Determine the (X, Y) coordinate at the center of the cell enclosing the given text.  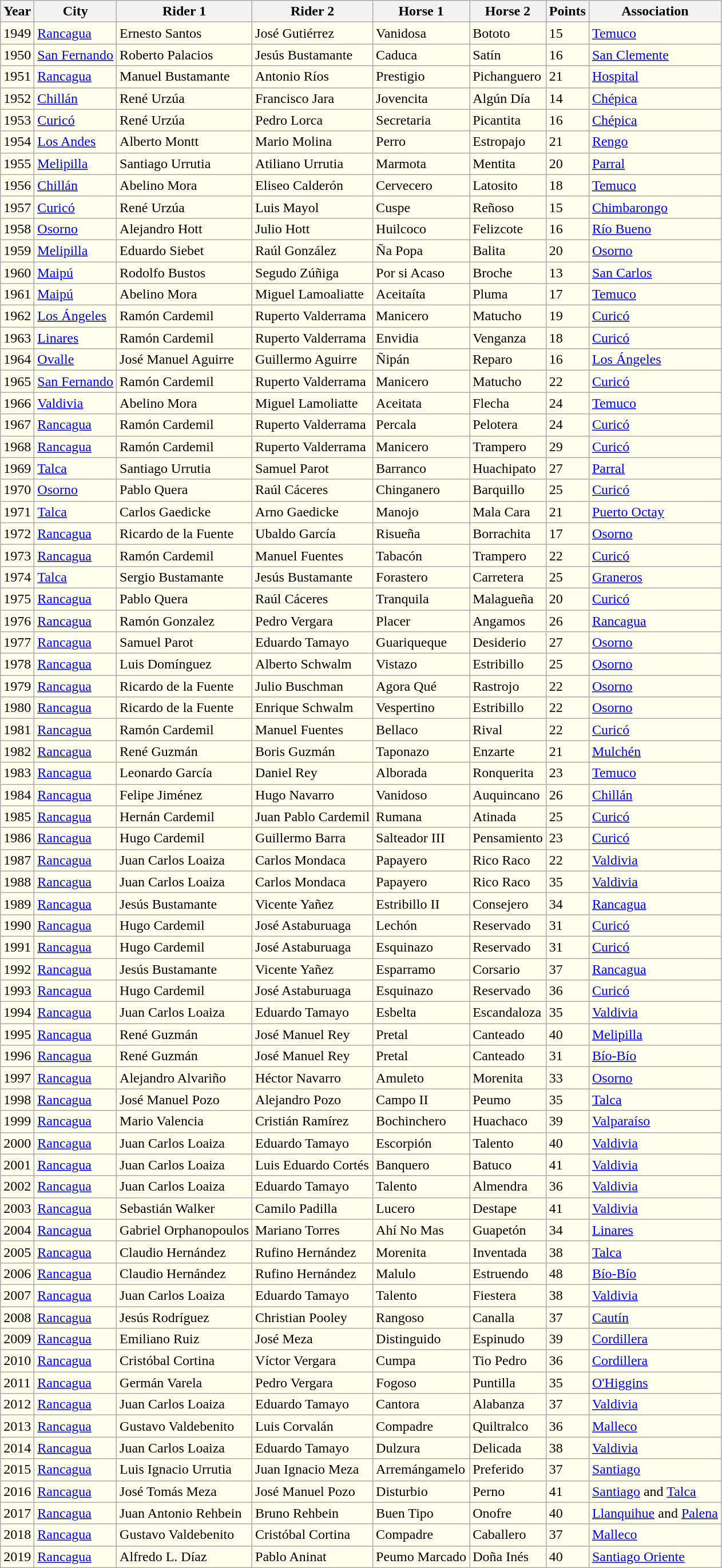
Luis Mayol (312, 207)
1963 (17, 338)
Puerto Octay (654, 512)
1975 (17, 599)
Llanquihue and Palena (654, 1513)
Destape (508, 1208)
Preferido (508, 1470)
Aceitaíta (421, 295)
Mulchén (654, 751)
Luis Domínguez (184, 664)
2006 (17, 1273)
1980 (17, 708)
Enrique Schwalm (312, 708)
Alabanza (508, 1404)
Eliseo Calderón (312, 185)
Reñoso (508, 207)
1990 (17, 925)
Borrachita (508, 534)
2004 (17, 1230)
Venganza (508, 338)
Raúl González (312, 250)
Sergio Bustamante (184, 577)
Miguel Lamoaliatte (312, 295)
Arno Gaedicke (312, 512)
2002 (17, 1187)
Mala Cara (508, 512)
Corsario (508, 969)
Sebastián Walker (184, 1208)
2005 (17, 1252)
Víctor Vergara (312, 1361)
Cautín (654, 1317)
1950 (17, 55)
Felizcote (508, 229)
1986 (17, 838)
1998 (17, 1100)
Hernán Cardemil (184, 817)
1951 (17, 77)
1965 (17, 381)
Alejandro Alvariño (184, 1078)
Amuleto (421, 1078)
Balita (508, 250)
Ronquerita (508, 773)
Taponazo (421, 751)
1969 (17, 468)
2008 (17, 1317)
1949 (17, 33)
Santiago Oriente (654, 1557)
Escorpión (421, 1143)
Marmota (421, 164)
Alejandro Hott (184, 229)
Onofre (508, 1513)
2013 (17, 1426)
Quiltralco (508, 1426)
Vanidosa (421, 33)
Almendra (508, 1187)
1958 (17, 229)
Ramón Gonzalez (184, 620)
Lechón (421, 925)
Inventada (508, 1252)
Rival (508, 730)
Malulo (421, 1273)
Christian Pooley (312, 1317)
1978 (17, 664)
Manojo (421, 512)
Prestigio (421, 77)
Valparaíso (654, 1121)
1967 (17, 425)
Points (568, 11)
Consejero (508, 904)
Hugo Navarro (312, 795)
Guariqueque (421, 643)
Agora Qué (421, 686)
Rider 1 (184, 11)
Chimbarongo (654, 207)
Pelotera (508, 425)
Percala (421, 425)
Bruno Rehbein (312, 1513)
Malagueña (508, 599)
14 (568, 98)
O'Higgins (654, 1383)
Roberto Palacios (184, 55)
Lucero (421, 1208)
1974 (17, 577)
Latosito (508, 185)
Cuspe (421, 207)
Puntilla (508, 1383)
2000 (17, 1143)
Peumo (508, 1100)
Tabacón (421, 555)
Delicada (508, 1448)
Canalla (508, 1317)
Rodolfo Bustos (184, 273)
Juan Ignacio Meza (312, 1470)
Year (17, 11)
Julio Hott (312, 229)
29 (568, 447)
Juan Pablo Cardemil (312, 817)
1995 (17, 1034)
Fiestera (508, 1295)
1984 (17, 795)
Doña Inés (508, 1557)
2009 (17, 1339)
Luis Corvalán (312, 1426)
1957 (17, 207)
Guapetón (508, 1230)
Perno (508, 1491)
Río Bueno (654, 229)
1983 (17, 773)
Huilcoco (421, 229)
Antonio Ríos (312, 77)
Huachaco (508, 1121)
Luis Eduardo Cortés (312, 1165)
Envidia (421, 338)
Dulzura (421, 1448)
1981 (17, 730)
Mario Molina (312, 142)
Chinganero (421, 490)
Esbelta (421, 1013)
Germán Varela (184, 1383)
Héctor Navarro (312, 1078)
Picantita (508, 120)
Gabriel Orphanopoulos (184, 1230)
Vistazo (421, 664)
Julio Buschman (312, 686)
Pluma (508, 295)
Cervecero (421, 185)
Vanidoso (421, 795)
2017 (17, 1513)
1994 (17, 1013)
Satín (508, 55)
Pablo Aninat (312, 1557)
Forastero (421, 577)
1972 (17, 534)
1971 (17, 512)
Hospital (654, 77)
1988 (17, 882)
1985 (17, 817)
Los Andes (76, 142)
Algún Día (508, 98)
1961 (17, 295)
Rumana (421, 817)
Horse 2 (508, 11)
2019 (17, 1557)
Jesús Rodríguez (184, 1317)
Eduardo Siebet (184, 250)
Rider 2 (312, 11)
1954 (17, 142)
Campo II (421, 1100)
Association (654, 11)
2015 (17, 1470)
Pichanguero (508, 77)
Guillermo Barra (312, 838)
Francisco Jara (312, 98)
Santiago (654, 1470)
Horse 1 (421, 11)
Batuco (508, 1165)
2012 (17, 1404)
Disturbio (421, 1491)
Salteador III (421, 838)
Alfredo L. Díaz (184, 1557)
Santiago and Talca (654, 1491)
Pedro Lorca (312, 120)
Cumpa (421, 1361)
Bototo (508, 33)
Ahí No Mas (421, 1230)
Alborada (421, 773)
Ovalle (76, 360)
Luis Ignacio Urrutia (184, 1470)
Rastrojo (508, 686)
Barranco (421, 468)
2011 (17, 1383)
Perro (421, 142)
1989 (17, 904)
Flecha (508, 403)
Auquincano (508, 795)
1992 (17, 969)
1979 (17, 686)
33 (568, 1078)
Mariano Torres (312, 1230)
Distinguido (421, 1339)
2016 (17, 1491)
1962 (17, 316)
1976 (17, 620)
Ernesto Santos (184, 33)
13 (568, 273)
José Gutiérrez (312, 33)
Estribillo II (421, 904)
Fogoso (421, 1383)
Rengo (654, 142)
Buen Tipo (421, 1513)
2010 (17, 1361)
1960 (17, 273)
Placer (421, 620)
Ñipán (421, 360)
Graneros (654, 577)
1956 (17, 185)
Emiliano Ruiz (184, 1339)
Ña Popa (421, 250)
José Manuel Aguirre (184, 360)
1966 (17, 403)
Bochinchero (421, 1121)
Caduca (421, 55)
Secretaria (421, 120)
1955 (17, 164)
Reparo (508, 360)
1953 (17, 120)
City (76, 11)
Peumo Marcado (421, 1557)
Cantora (421, 1404)
Ubaldo García (312, 534)
1982 (17, 751)
Mario Valencia (184, 1121)
Risueña (421, 534)
Caballero (508, 1535)
Manuel Bustamante (184, 77)
1996 (17, 1056)
Camilo Padilla (312, 1208)
Desiderio (508, 643)
Guillermo Aguirre (312, 360)
Tio Pedro (508, 1361)
2007 (17, 1295)
José Tomás Meza (184, 1491)
Esparramo (421, 969)
José Meza (312, 1339)
Vespertino (421, 708)
Felipe Jiménez (184, 795)
Estruendo (508, 1273)
Aceitata (421, 403)
19 (568, 316)
Tranquila (421, 599)
Barquillo (508, 490)
Miguel Lamoliatte (312, 403)
Leonardo García (184, 773)
Atiliano Urrutia (312, 164)
Escandaloza (508, 1013)
San Carlos (654, 273)
Alberto Schwalm (312, 664)
1997 (17, 1078)
Arremángamelo (421, 1470)
1968 (17, 447)
Pensamiento (508, 838)
1952 (17, 98)
2018 (17, 1535)
2003 (17, 1208)
1991 (17, 947)
Enzarte (508, 751)
Broche (508, 273)
Carretera (508, 577)
1999 (17, 1121)
Alberto Montt (184, 142)
Jovencita (421, 98)
Estropajo (508, 142)
Cristián Ramírez (312, 1121)
1959 (17, 250)
1977 (17, 643)
1993 (17, 991)
Por si Acaso (421, 273)
Juan Antonio Rehbein (184, 1513)
1964 (17, 360)
Mentita (508, 164)
Alejandro Pozo (312, 1100)
Angamos (508, 620)
2001 (17, 1165)
Segudo Zúñiga (312, 273)
San Clemente (654, 55)
Espinudo (508, 1339)
1970 (17, 490)
Daniel Rey (312, 773)
Boris Guzmán (312, 751)
Huachipato (508, 468)
Banquero (421, 1165)
48 (568, 1273)
Atinada (508, 817)
Carlos Gaedicke (184, 512)
1973 (17, 555)
2014 (17, 1448)
1987 (17, 860)
Rangoso (421, 1317)
Bellaco (421, 730)
